Detect which cell encompasses the target text, then output its (x, y) center coordinate. 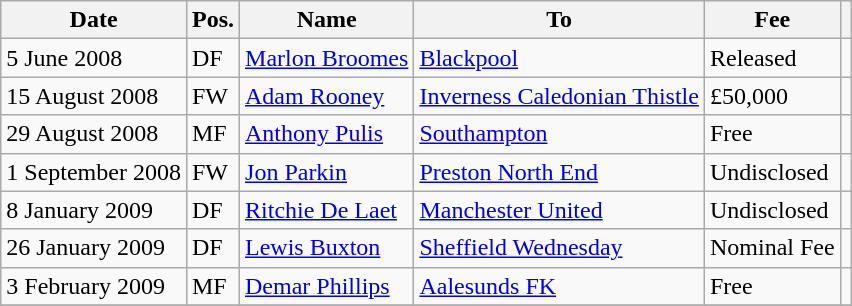
Inverness Caledonian Thistle (560, 96)
Manchester United (560, 210)
Southampton (560, 134)
15 August 2008 (94, 96)
Adam Rooney (327, 96)
Sheffield Wednesday (560, 248)
Nominal Fee (772, 248)
Aalesunds FK (560, 286)
26 January 2009 (94, 248)
Blackpool (560, 58)
Released (772, 58)
3 February 2009 (94, 286)
5 June 2008 (94, 58)
Demar Phillips (327, 286)
8 January 2009 (94, 210)
Jon Parkin (327, 172)
Name (327, 20)
£50,000 (772, 96)
Lewis Buxton (327, 248)
Ritchie De Laet (327, 210)
To (560, 20)
Anthony Pulis (327, 134)
1 September 2008 (94, 172)
Pos. (212, 20)
29 August 2008 (94, 134)
Marlon Broomes (327, 58)
Preston North End (560, 172)
Date (94, 20)
Fee (772, 20)
